Detect which cell encompasses the target text, then output its (x, y) center coordinate. 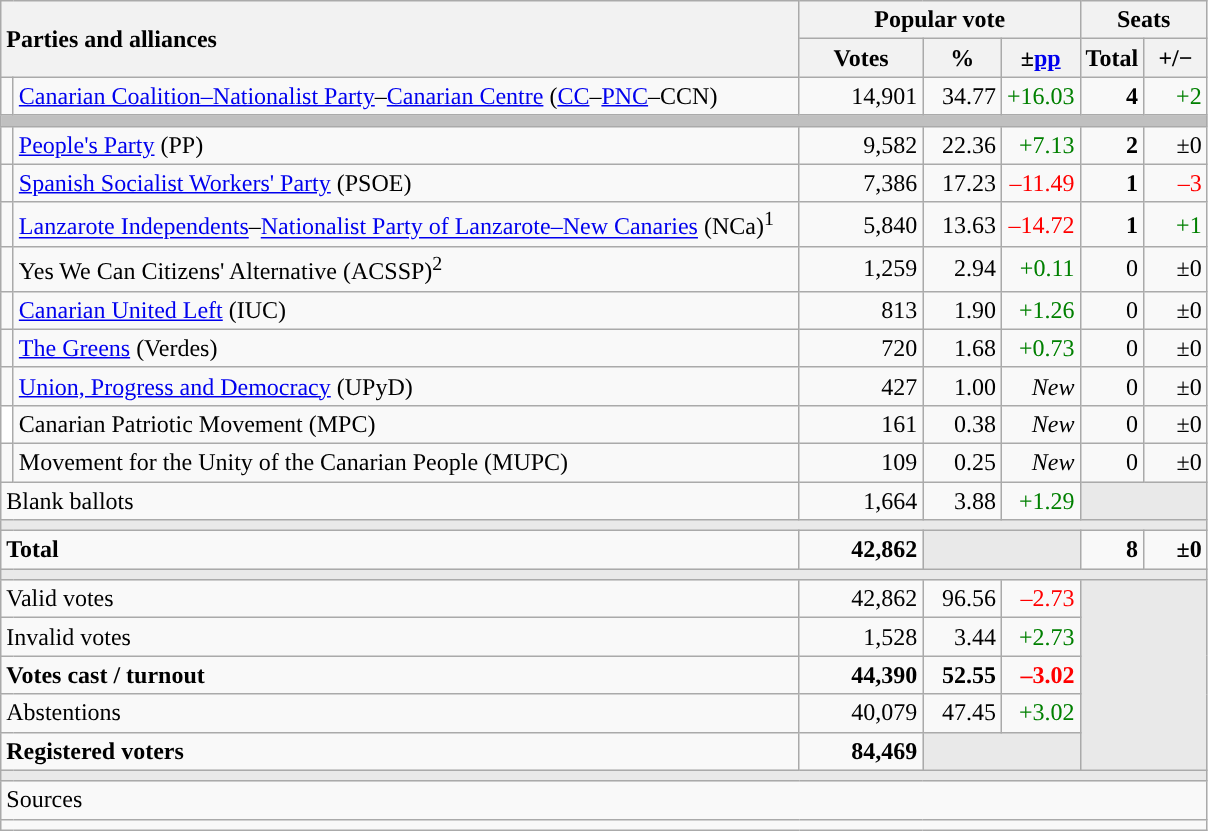
96.56 (962, 599)
1.68 (962, 348)
22.36 (962, 145)
0.25 (962, 462)
Votes (861, 58)
9,582 (861, 145)
720 (861, 348)
Canarian Patriotic Movement (MPC) (406, 424)
Seats (1144, 20)
+1.29 (1040, 501)
Sources (604, 800)
–14.72 (1040, 224)
+2 (1176, 96)
40,079 (861, 713)
17.23 (962, 183)
–2.73 (1040, 599)
109 (861, 462)
Registered voters (400, 751)
44,390 (861, 675)
1.00 (962, 386)
5,840 (861, 224)
Invalid votes (400, 637)
161 (861, 424)
Union, Progress and Democracy (UPyD) (406, 386)
–3.02 (1040, 675)
7,386 (861, 183)
Blank ballots (400, 501)
1,259 (861, 270)
Votes cast / turnout (400, 675)
Valid votes (400, 599)
Lanzarote Independents–Nationalist Party of Lanzarote–New Canaries (NCa)1 (406, 224)
1.90 (962, 310)
4 (1112, 96)
+0.73 (1040, 348)
Canarian Coalition–Nationalist Party–Canarian Centre (CC–PNC–CCN) (406, 96)
52.55 (962, 675)
+1 (1176, 224)
The Greens (Verdes) (406, 348)
14,901 (861, 96)
Yes We Can Citizens' Alternative (ACSSP)2 (406, 270)
2 (1112, 145)
1,664 (861, 501)
+7.13 (1040, 145)
±pp (1040, 58)
34.77 (962, 96)
People's Party (PP) (406, 145)
47.45 (962, 713)
13.63 (962, 224)
+/− (1176, 58)
Abstentions (400, 713)
+3.02 (1040, 713)
–11.49 (1040, 183)
+2.73 (1040, 637)
Spanish Socialist Workers' Party (PSOE) (406, 183)
–3 (1176, 183)
3.44 (962, 637)
+1.26 (1040, 310)
813 (861, 310)
Movement for the Unity of the Canarian People (MUPC) (406, 462)
+0.11 (1040, 270)
Canarian United Left (IUC) (406, 310)
8 (1112, 550)
84,469 (861, 751)
427 (861, 386)
Parties and alliances (400, 39)
2.94 (962, 270)
1,528 (861, 637)
Popular vote (940, 20)
3.88 (962, 501)
+16.03 (1040, 96)
0.38 (962, 424)
% (962, 58)
